Search for the cell housing the specified text and yield its (x, y) center coordinate. 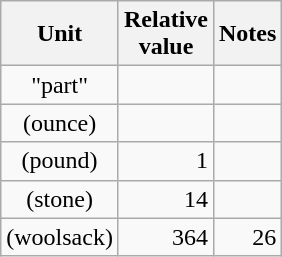
(woolsack) (60, 237)
(stone) (60, 199)
Relativevalue (166, 34)
(ounce) (60, 123)
1 (166, 161)
Unit (60, 34)
26 (247, 237)
(pound) (60, 161)
"part" (60, 85)
Notes (247, 34)
14 (166, 199)
364 (166, 237)
